Find where the given text appears and provide that cell's center as [X, Y] coordinate. 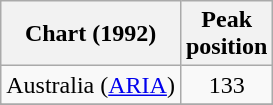
Australia (ARIA) [91, 85]
Chart (1992) [91, 34]
Peakposition [226, 34]
133 [226, 85]
